Search for the cell housing the specified text and yield its [x, y] center coordinate. 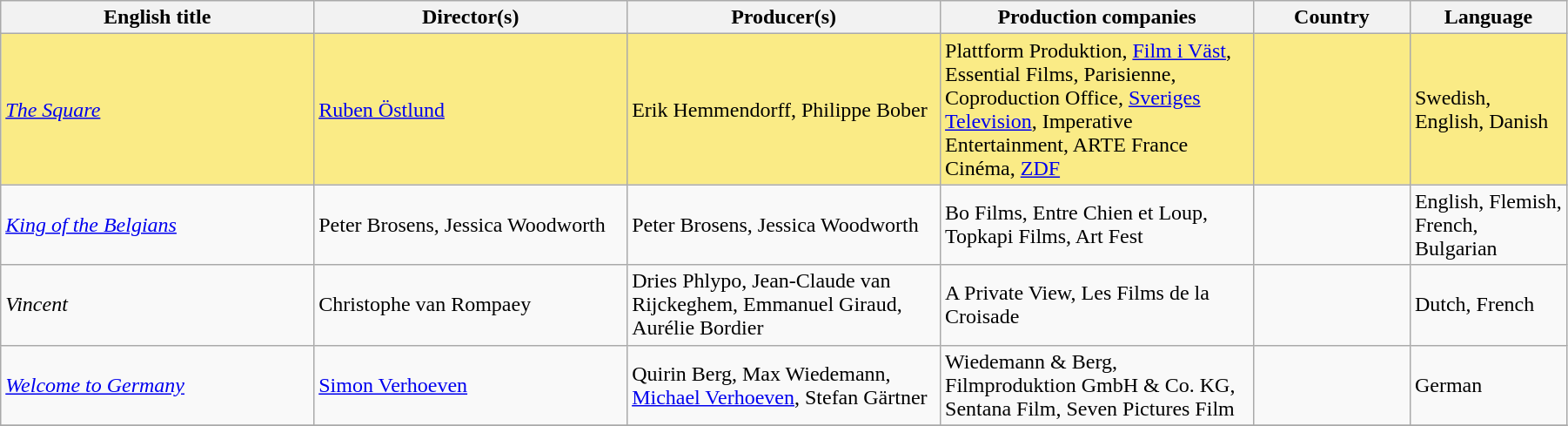
Dries Phlypo, Jean-Claude van Rijckeghem, Emmanuel Giraud, Aurélie Bordier [784, 305]
English, Flemish, French, Bulgarian [1488, 225]
Ruben Östlund [471, 110]
Director(s) [471, 17]
Country [1331, 17]
Erik Hemmendorff, Philippe Bober [784, 110]
Producer(s) [784, 17]
Welcome to Germany [157, 385]
Dutch, French [1488, 305]
German [1488, 385]
Quirin Berg, Max Wiedemann, Michael Verhoeven, Stefan Gärtner [784, 385]
Language [1488, 17]
Wiedemann & Berg, Filmproduktion GmbH & Co. KG, Sentana Film, Seven Pictures Film [1097, 385]
Production companies [1097, 17]
A Private View, Les Films de la Croisade [1097, 305]
Bo Films, Entre Chien et Loup, Topkapi Films, Art Fest [1097, 225]
Vincent [157, 305]
Swedish, English, Danish [1488, 110]
King of the Belgians [157, 225]
English title [157, 17]
The Square [157, 110]
Simon Verhoeven [471, 385]
Christophe van Rompaey [471, 305]
